Output the [X, Y] coordinate of the center of the cell containing the given text.  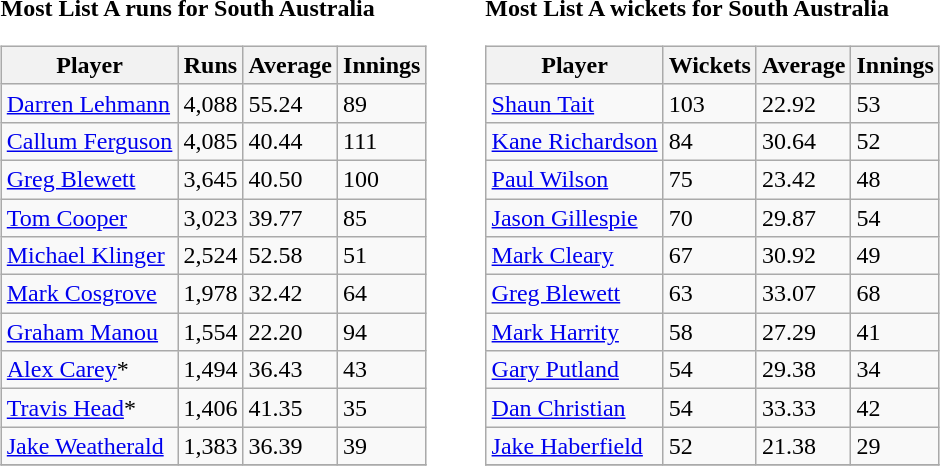
100 [382, 179]
55.24 [290, 103]
1,406 [210, 408]
94 [382, 332]
39 [382, 446]
4,085 [210, 141]
84 [710, 141]
64 [382, 294]
48 [895, 179]
22.92 [804, 103]
53 [895, 103]
35 [382, 408]
63 [710, 294]
Jason Gillespie [574, 217]
Kane Richardson [574, 141]
75 [710, 179]
Wickets [710, 65]
67 [710, 256]
Callum Ferguson [90, 141]
Dan Christian [574, 408]
103 [710, 103]
42 [895, 408]
41.35 [290, 408]
1,494 [210, 370]
21.38 [804, 446]
41 [895, 332]
2,524 [210, 256]
39.77 [290, 217]
Tom Cooper [90, 217]
89 [382, 103]
1,554 [210, 332]
Graham Manou [90, 332]
Shaun Tait [574, 103]
Runs [210, 65]
Jake Haberfield [574, 446]
3,023 [210, 217]
58 [710, 332]
49 [895, 256]
1,383 [210, 446]
68 [895, 294]
36.43 [290, 370]
40.50 [290, 179]
Mark Harrity [574, 332]
23.42 [804, 179]
29 [895, 446]
51 [382, 256]
29.38 [804, 370]
85 [382, 217]
Mark Cleary [574, 256]
33.07 [804, 294]
111 [382, 141]
Darren Lehmann [90, 103]
40.44 [290, 141]
30.64 [804, 141]
Michael Klinger [90, 256]
22.20 [290, 332]
36.39 [290, 446]
32.42 [290, 294]
29.87 [804, 217]
Jake Weatherald [90, 446]
1,978 [210, 294]
43 [382, 370]
Travis Head* [90, 408]
Paul Wilson [574, 179]
3,645 [210, 179]
4,088 [210, 103]
30.92 [804, 256]
33.33 [804, 408]
34 [895, 370]
27.29 [804, 332]
Mark Cosgrove [90, 294]
Alex Carey* [90, 370]
70 [710, 217]
52.58 [290, 256]
Gary Putland [574, 370]
